Detect which cell encompasses the target text, then output its [X, Y] center coordinate. 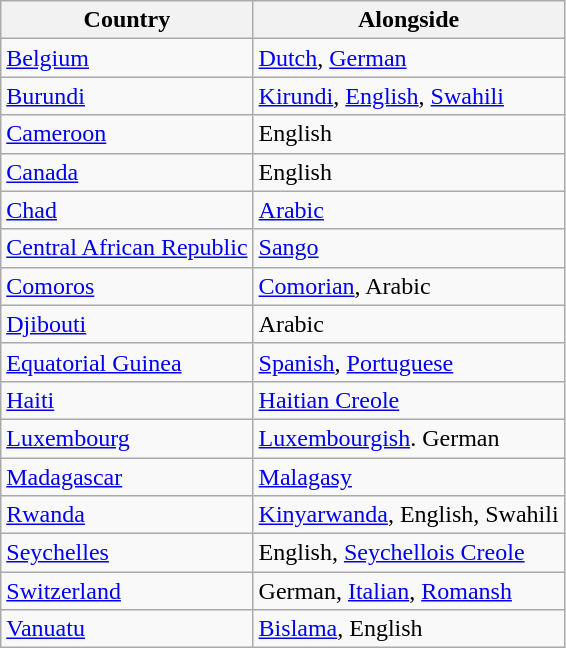
Djibouti [127, 324]
Equatorial Guinea [127, 362]
Comoros [127, 286]
German, Italian, Romansh [408, 591]
Cameroon [127, 134]
Spanish, Portuguese [408, 362]
English, Seychellois Creole [408, 553]
Burundi [127, 96]
Dutch, German [408, 58]
Bislama, English [408, 629]
Chad [127, 210]
Central African Republic [127, 248]
Rwanda [127, 515]
Haiti [127, 400]
Malagasy [408, 477]
Country [127, 20]
Kirundi, English, Swahili [408, 96]
Canada [127, 172]
Comorian, Arabic [408, 286]
Seychelles [127, 553]
Switzerland [127, 591]
Haitian Creole [408, 400]
Luxembourgish. German [408, 438]
Madagascar [127, 477]
Alongside [408, 20]
Belgium [127, 58]
Kinyarwanda, English, Swahili [408, 515]
Luxembourg [127, 438]
Sango [408, 248]
Vanuatu [127, 629]
